Output the [X, Y] coordinate of the center of the cell containing the given text.  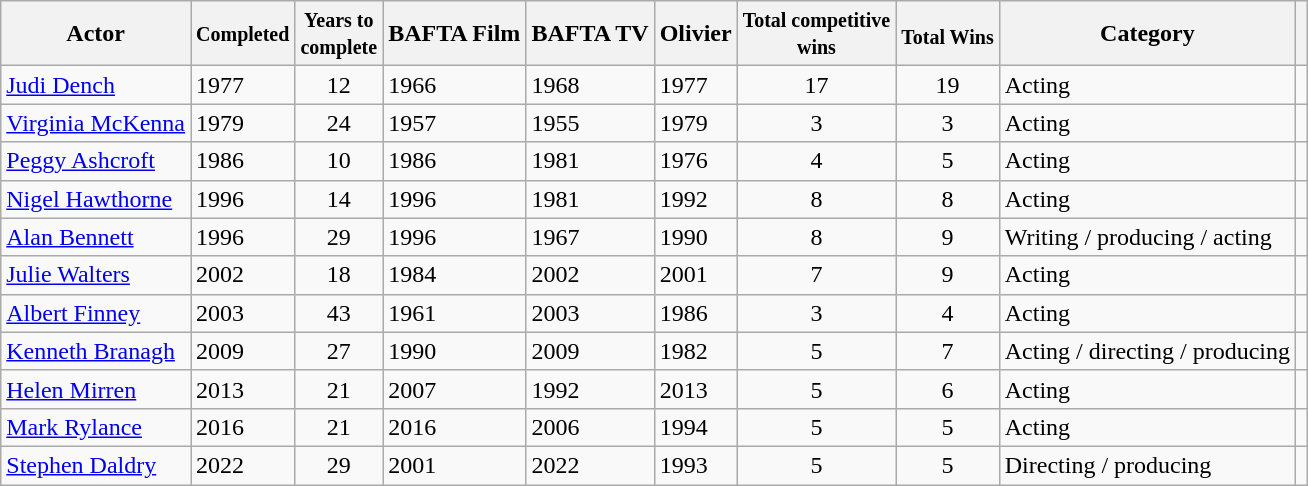
BAFTA TV [590, 34]
Judi Dench [96, 85]
1984 [454, 275]
Julie Walters [96, 275]
Years tocomplete [339, 34]
Olivier [696, 34]
1961 [454, 313]
Nigel Hawthorne [96, 199]
1994 [696, 427]
Completed [243, 34]
18 [339, 275]
10 [339, 161]
Total competitivewins [816, 34]
1955 [590, 123]
2007 [454, 389]
1982 [696, 351]
19 [948, 85]
43 [339, 313]
1957 [454, 123]
Total Wins [948, 34]
27 [339, 351]
2006 [590, 427]
Writing / producing / acting [1147, 237]
Category [1147, 34]
6 [948, 389]
1976 [696, 161]
14 [339, 199]
Peggy Ashcroft [96, 161]
Mark Rylance [96, 427]
17 [816, 85]
Acting / directing / producing [1147, 351]
Albert Finney [96, 313]
12 [339, 85]
1967 [590, 237]
Actor [96, 34]
Alan Bennett [96, 237]
24 [339, 123]
Stephen Daldry [96, 465]
Helen Mirren [96, 389]
1968 [590, 85]
Kenneth Branagh [96, 351]
1993 [696, 465]
Directing / producing [1147, 465]
1966 [454, 85]
BAFTA Film [454, 34]
Virginia McKenna [96, 123]
